Output the (X, Y) coordinate of the center of the cell containing the given text.  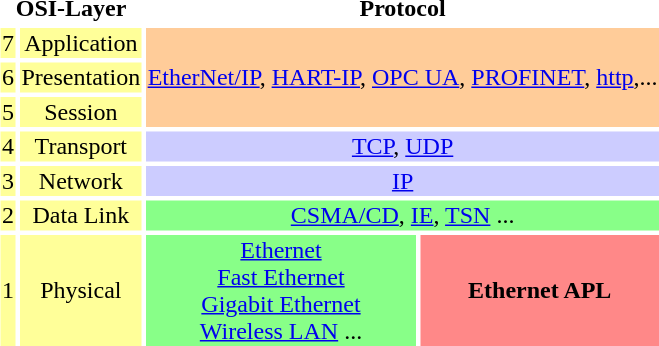
Application (81, 43)
Physical (81, 290)
5 (8, 112)
4 (8, 147)
Transport (81, 147)
1 (8, 290)
3 (8, 181)
TCP, UDP (402, 147)
Session (81, 112)
IP (402, 181)
6 (8, 77)
EthernetFast EthernetGigabit EthernetWireless LAN ... (281, 290)
CSMA/CD, IE, TSN ... (402, 215)
2 (8, 215)
Presentation (81, 77)
EtherNet/IP, HART-IP, OPC UA, PROFINET, http,... (402, 78)
Data Link (81, 215)
Network (81, 181)
7 (8, 43)
Ethernet APL (540, 290)
